From the cell containing the given text, extract its center point as (x, y) coordinate. 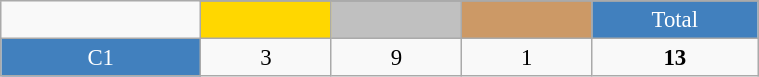
3 (266, 58)
13 (675, 58)
C1 (101, 58)
1 (527, 58)
9 (396, 58)
Total (675, 20)
